Extract the (x, y) coordinate from the center of the cell holding the provided text.  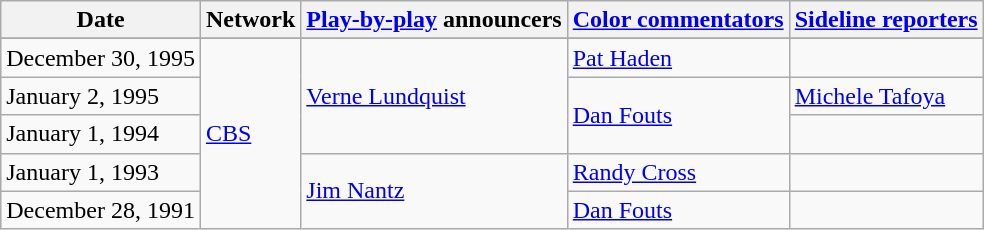
Play-by-play announcers (434, 20)
Pat Haden (678, 58)
CBS (250, 134)
December 28, 1991 (101, 210)
Sideline reporters (886, 20)
January 2, 1995 (101, 96)
Date (101, 20)
Michele Tafoya (886, 96)
Network (250, 20)
December 30, 1995 (101, 58)
Randy Cross (678, 172)
Verne Lundquist (434, 96)
January 1, 1993 (101, 172)
Jim Nantz (434, 191)
January 1, 1994 (101, 134)
Color commentators (678, 20)
